Return [X, Y] of the center of cell containing provided text 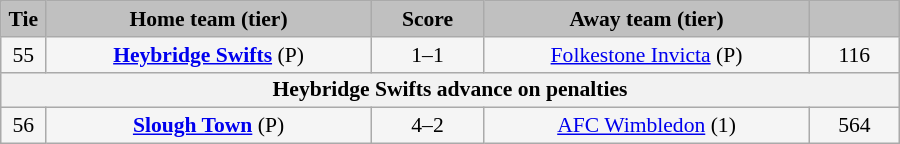
Slough Town (P) [209, 126]
Home team (tier) [209, 19]
55 [24, 55]
1–1 [427, 55]
116 [854, 55]
Heybridge Swifts advance on penalties [450, 90]
4–2 [427, 126]
Heybridge Swifts (P) [209, 55]
Folkestone Invicta (P) [647, 55]
Tie [24, 19]
Score [427, 19]
564 [854, 126]
56 [24, 126]
Away team (tier) [647, 19]
AFC Wimbledon (1) [647, 126]
